Search for the cell housing the specified text and yield its (x, y) center coordinate. 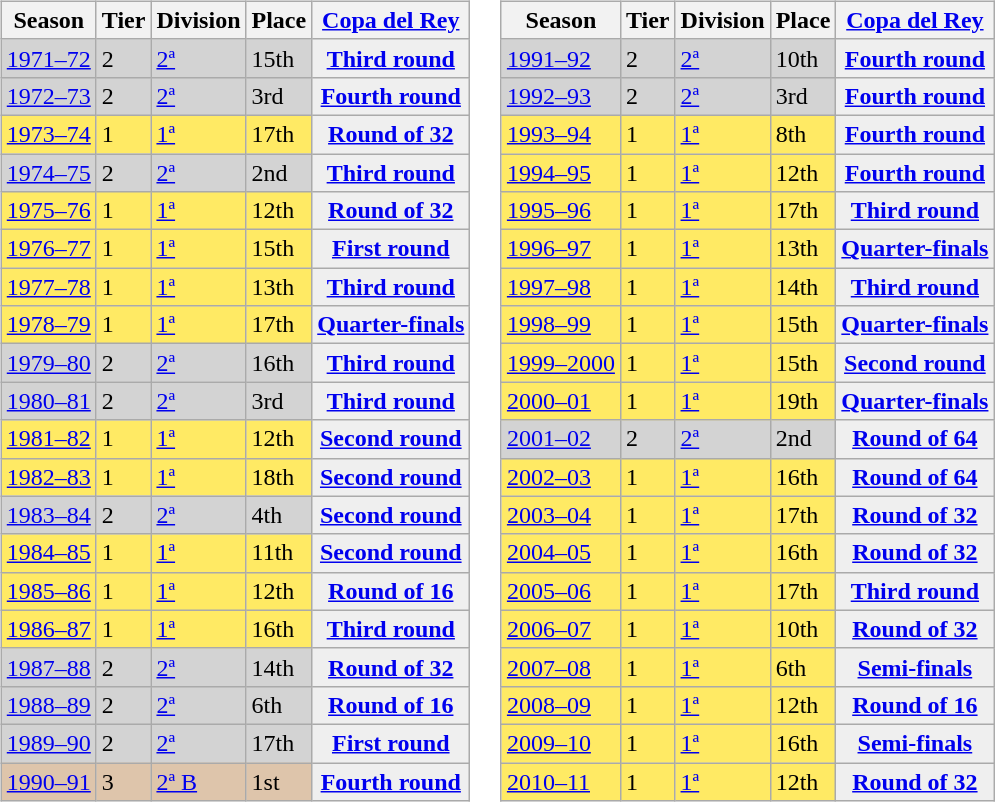
1994–95 (560, 173)
1976–77 (48, 249)
1997–98 (560, 287)
1998–99 (560, 325)
1992–93 (560, 96)
1982–83 (48, 477)
1987–88 (48, 667)
2005–06 (560, 591)
1988–89 (48, 705)
1974–75 (48, 173)
1984–85 (48, 553)
4th (279, 515)
1971–72 (48, 58)
11th (279, 553)
1977–78 (48, 287)
1979–80 (48, 363)
18th (279, 477)
2008–09 (560, 705)
1996–97 (560, 249)
1985–86 (48, 591)
1972–73 (48, 96)
1993–94 (560, 134)
1999–2000 (560, 363)
1983–84 (48, 515)
2004–05 (560, 553)
2003–04 (560, 515)
1991–92 (560, 58)
2009–10 (560, 743)
1975–76 (48, 211)
2007–08 (560, 667)
8th (803, 134)
1986–87 (48, 629)
3 (124, 781)
1989–90 (48, 743)
2006–07 (560, 629)
2002–03 (560, 477)
1995–96 (560, 211)
1981–82 (48, 439)
1973–74 (48, 134)
1980–81 (48, 401)
2001–02 (560, 439)
1978–79 (48, 325)
2010–11 (560, 781)
2000–01 (560, 401)
1st (279, 781)
19th (803, 401)
1990–91 (48, 781)
2ª B (198, 781)
